Detect which cell encompasses the target text, then output its [x, y] center coordinate. 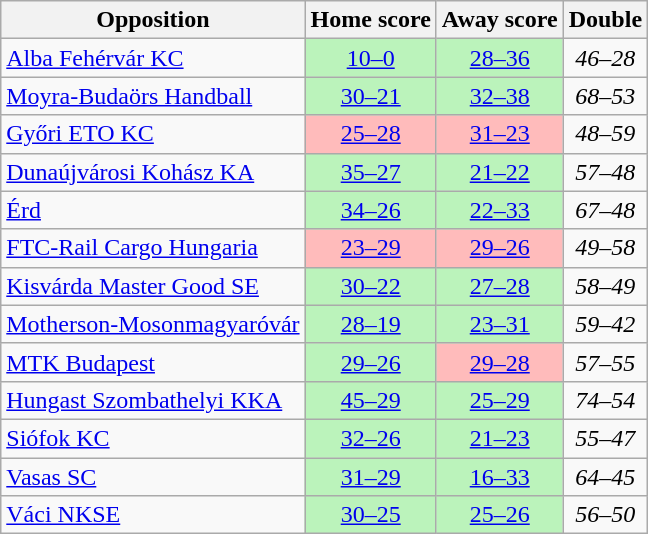
Dunaújvárosi Kohász KA [153, 172]
32–26 [370, 438]
27–28 [500, 286]
Opposition [153, 20]
Érd [153, 210]
35–27 [370, 172]
30–21 [370, 96]
25–26 [500, 515]
32–38 [500, 96]
22–33 [500, 210]
Alba Fehérvár KC [153, 58]
Vasas SC [153, 477]
30–22 [370, 286]
57–48 [605, 172]
Motherson-Mosonmagyaróvár [153, 324]
28–36 [500, 58]
25–28 [370, 134]
68–53 [605, 96]
25–29 [500, 400]
74–54 [605, 400]
Moyra-Budaörs Handball [153, 96]
57–55 [605, 362]
30–25 [370, 515]
64–45 [605, 477]
Away score [500, 20]
49–58 [605, 248]
Hungast Szombathelyi KKA [153, 400]
67–48 [605, 210]
28–19 [370, 324]
31–29 [370, 477]
29–28 [500, 362]
Double [605, 20]
45–29 [370, 400]
Siófok KC [153, 438]
55–47 [605, 438]
59–42 [605, 324]
Győri ETO KC [153, 134]
16–33 [500, 477]
10–0 [370, 58]
48–59 [605, 134]
Váci NKSE [153, 515]
58–49 [605, 286]
FTC-Rail Cargo Hungaria [153, 248]
21–23 [500, 438]
23–31 [500, 324]
31–23 [500, 134]
34–26 [370, 210]
46–28 [605, 58]
56–50 [605, 515]
Home score [370, 20]
MTK Budapest [153, 362]
Kisvárda Master Good SE [153, 286]
23–29 [370, 248]
21–22 [500, 172]
